Output the (x, y) coordinate of the center of the cell containing the given text.  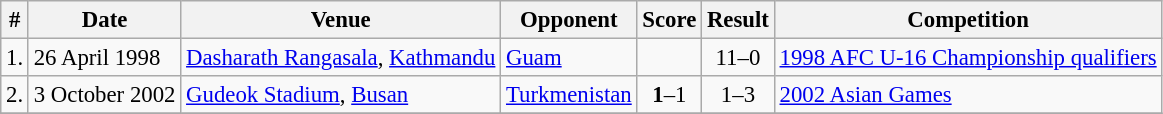
Score (670, 20)
1. (15, 58)
1998 AFC U-16 Championship qualifiers (968, 58)
2002 Asian Games (968, 95)
Result (738, 20)
Guam (569, 58)
Venue (341, 20)
1–3 (738, 95)
11–0 (738, 58)
Date (104, 20)
Gudeok Stadium, Busan (341, 95)
Turkmenistan (569, 95)
Dasharath Rangasala, Kathmandu (341, 58)
# (15, 20)
1–1 (670, 95)
3 October 2002 (104, 95)
Opponent (569, 20)
Competition (968, 20)
2. (15, 95)
26 April 1998 (104, 58)
